Provide the (x, y) coordinate of the cell's center where the given text is located.  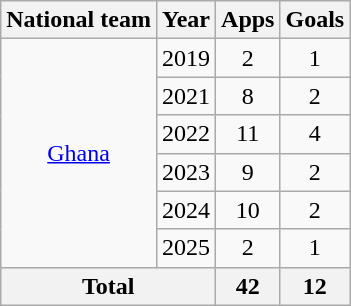
National team (79, 20)
12 (315, 286)
4 (315, 134)
8 (248, 96)
2022 (186, 134)
Goals (315, 20)
Total (108, 286)
2024 (186, 210)
Ghana (79, 153)
9 (248, 172)
Apps (248, 20)
2019 (186, 58)
42 (248, 286)
10 (248, 210)
Year (186, 20)
2025 (186, 248)
11 (248, 134)
2023 (186, 172)
2021 (186, 96)
